Detect which cell encompasses the target text, then output its (X, Y) center coordinate. 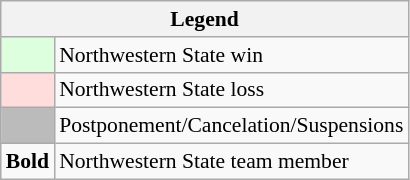
Postponement/Cancelation/Suspensions (231, 126)
Bold (28, 162)
Northwestern State loss (231, 90)
Legend (205, 19)
Northwestern State team member (231, 162)
Northwestern State win (231, 55)
